Capture the cell that displays the provided text and extract its [x, y] central coordinate. 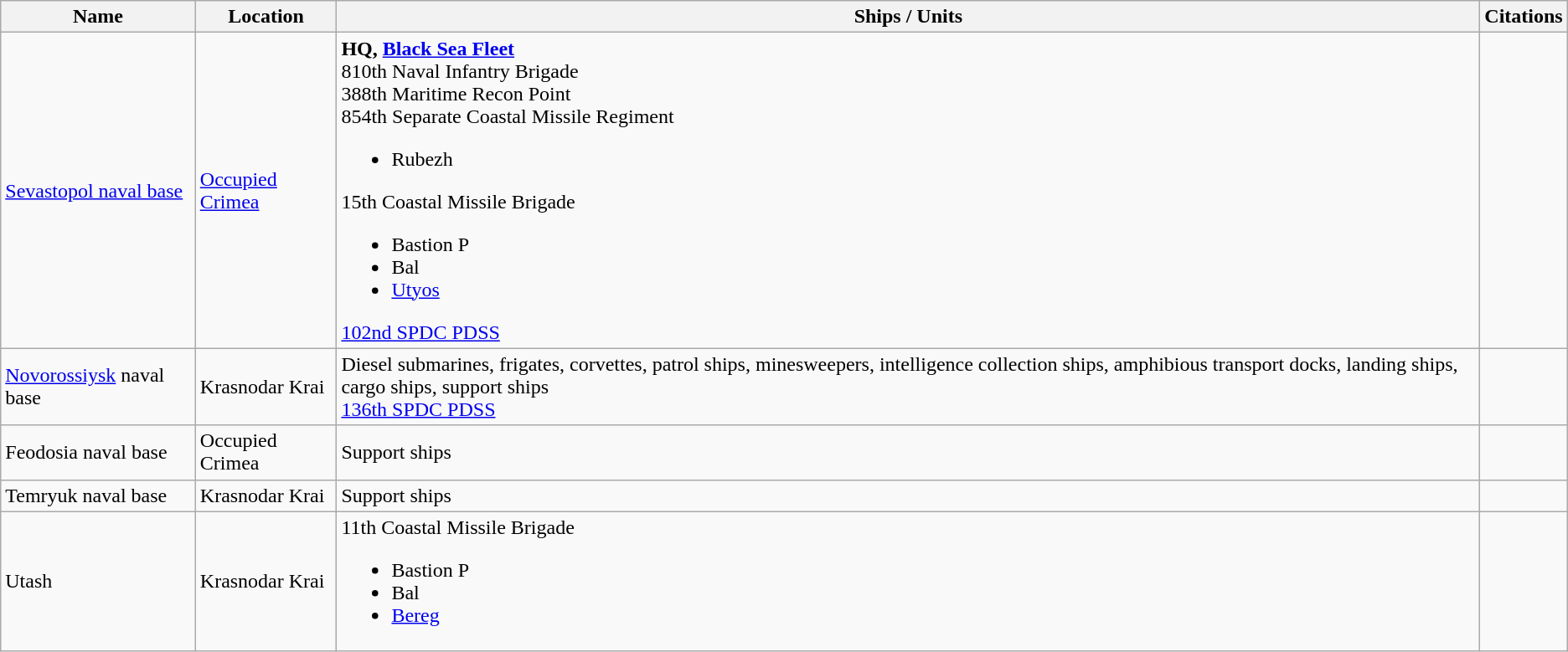
11th Coastal Missile BrigadeBastion PBalBereg [908, 581]
Novorossiysk naval base [99, 387]
Temryuk naval base [99, 495]
Citations [1524, 17]
Ships / Units [908, 17]
Sevastopol naval base [99, 191]
Feodosia naval base [99, 452]
Name [99, 17]
Location [266, 17]
Utash [99, 581]
